Determine the (X, Y) coordinate at the center of the cell enclosing the given text.  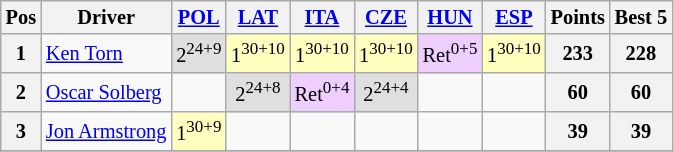
HUN (450, 17)
224+8 (258, 92)
2 (21, 92)
Pos (21, 17)
Ret0+5 (450, 54)
CZE (386, 17)
LAT (258, 17)
130+9 (198, 132)
Jon Armstrong (106, 132)
ESP (514, 17)
Ret0+4 (322, 92)
224+4 (386, 92)
ITA (322, 17)
Driver (106, 17)
3 (21, 132)
Oscar Solberg (106, 92)
Points (578, 17)
POL (198, 17)
224+9 (198, 54)
228 (641, 54)
1 (21, 54)
Best 5 (641, 17)
233 (578, 54)
Ken Torn (106, 54)
